Output the (X, Y) coordinate of the center of the cell containing the given text.  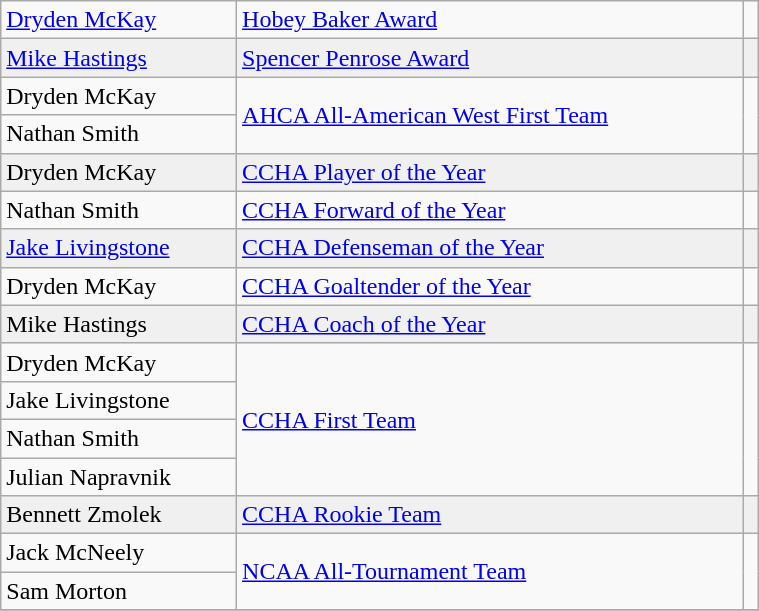
Jack McNeely (119, 553)
Bennett Zmolek (119, 515)
CCHA Forward of the Year (490, 210)
CCHA Coach of the Year (490, 324)
CCHA Goaltender of the Year (490, 286)
CCHA Defenseman of the Year (490, 248)
CCHA Player of the Year (490, 172)
Sam Morton (119, 591)
Hobey Baker Award (490, 20)
Julian Napravnik (119, 477)
Spencer Penrose Award (490, 58)
NCAA All-Tournament Team (490, 572)
CCHA Rookie Team (490, 515)
AHCA All-American West First Team (490, 115)
CCHA First Team (490, 419)
